Return [X, Y] of the center of cell containing provided text 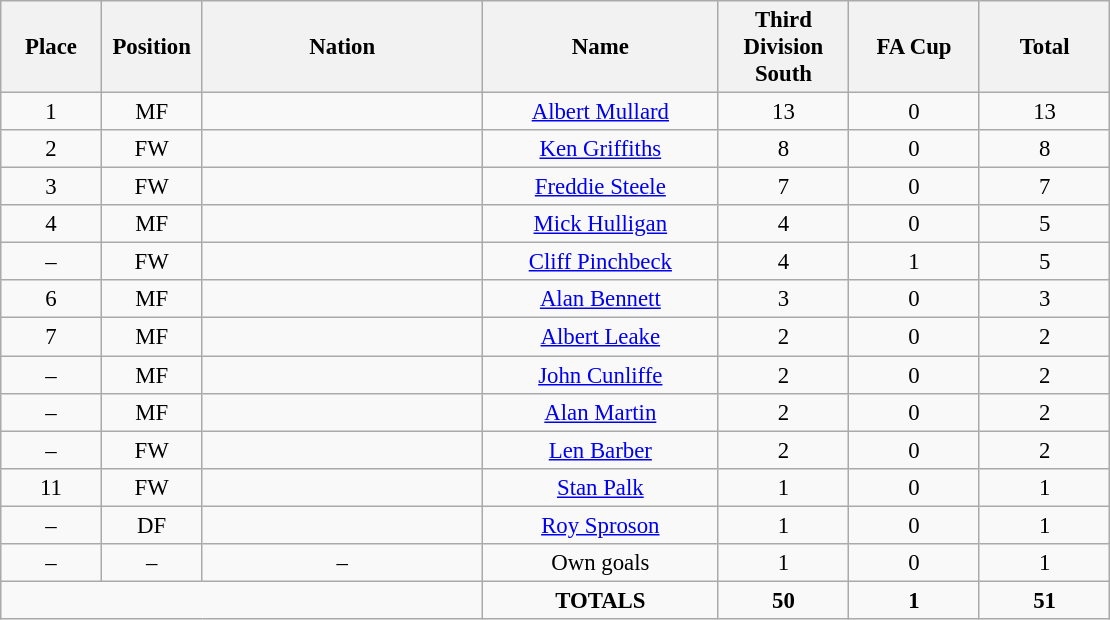
DF [152, 525]
Place [52, 47]
Roy Sproson [601, 525]
TOTALS [601, 600]
John Cunliffe [601, 375]
Name [601, 47]
51 [1044, 600]
Total [1044, 47]
Alan Martin [601, 412]
50 [784, 600]
Alan Bennett [601, 299]
Nation [342, 47]
Position [152, 47]
Own goals [601, 563]
Albert Leake [601, 337]
Ken Griffiths [601, 149]
Cliff Pinchbeck [601, 262]
Third Division South [784, 47]
FA Cup [914, 47]
Len Barber [601, 450]
6 [52, 299]
Freddie Steele [601, 187]
Albert Mullard [601, 112]
Stan Palk [601, 487]
11 [52, 487]
Mick Hulligan [601, 224]
